Search for the cell housing the specified text and yield its [X, Y] center coordinate. 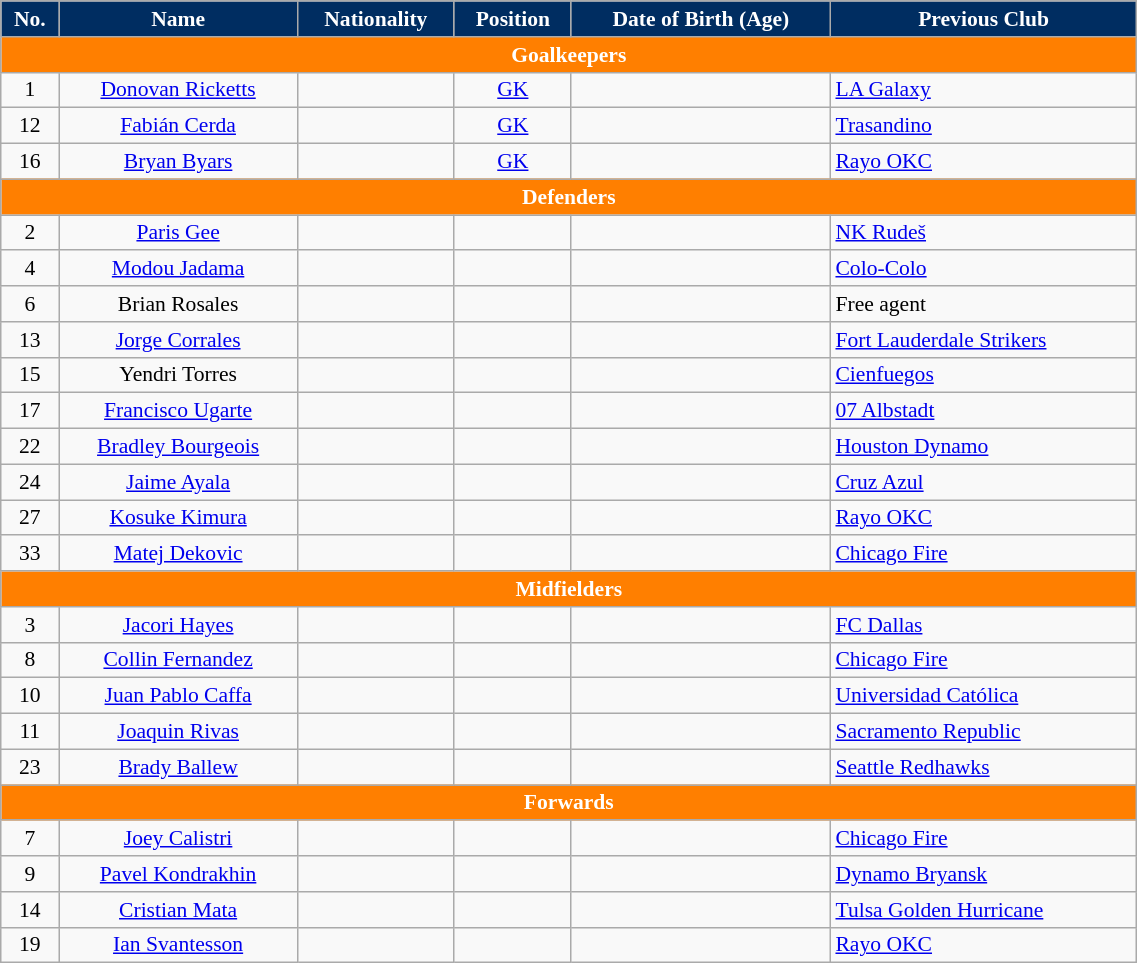
Juan Pablo Caffa [178, 696]
Cristian Mata [178, 910]
Name [178, 19]
Seattle Redhawks [983, 767]
Position [512, 19]
Collin Fernandez [178, 660]
Matej Dekovic [178, 554]
Jaime Ayala [178, 482]
Free agent [983, 304]
19 [30, 945]
FC Dallas [983, 625]
Colo-Colo [983, 269]
LA Galaxy [983, 90]
Fort Lauderdale Strikers [983, 340]
Jorge Corrales [178, 340]
Joaquin Rivas [178, 732]
Cruz Azul [983, 482]
11 [30, 732]
Fabián Cerda [178, 126]
Sacramento Republic [983, 732]
17 [30, 411]
07 Albstadt [983, 411]
24 [30, 482]
Joey Calistri [178, 839]
Paris Gee [178, 233]
Defenders [569, 197]
10 [30, 696]
6 [30, 304]
Forwards [569, 803]
No. [30, 19]
4 [30, 269]
Tulsa Golden Hurricane [983, 910]
Jacori Hayes [178, 625]
7 [30, 839]
14 [30, 910]
Modou Jadama [178, 269]
23 [30, 767]
Yendri Torres [178, 375]
Brian Rosales [178, 304]
16 [30, 162]
Dynamo Bryansk [983, 874]
Ian Svantesson [178, 945]
Midfielders [569, 589]
Houston Dynamo [983, 447]
8 [30, 660]
Francisco Ugarte [178, 411]
Trasandino [983, 126]
Previous Club [983, 19]
2 [30, 233]
Cienfuegos [983, 375]
Bradley Bourgeois [178, 447]
1 [30, 90]
Brady Ballew [178, 767]
Bryan Byars [178, 162]
22 [30, 447]
Nationality [376, 19]
3 [30, 625]
Date of Birth (Age) [700, 19]
Goalkeepers [569, 55]
Donovan Ricketts [178, 90]
Universidad Católica [983, 696]
27 [30, 518]
NK Rudeš [983, 233]
33 [30, 554]
13 [30, 340]
12 [30, 126]
9 [30, 874]
15 [30, 375]
Kosuke Kimura [178, 518]
Pavel Kondrakhin [178, 874]
